Return the [X, Y] coordinate for the center point of the cell that contains the specified text.  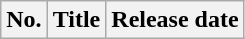
Release date [175, 20]
No. [24, 20]
Title [76, 20]
